Output the (x, y) coordinate of the center of the cell containing the given text.  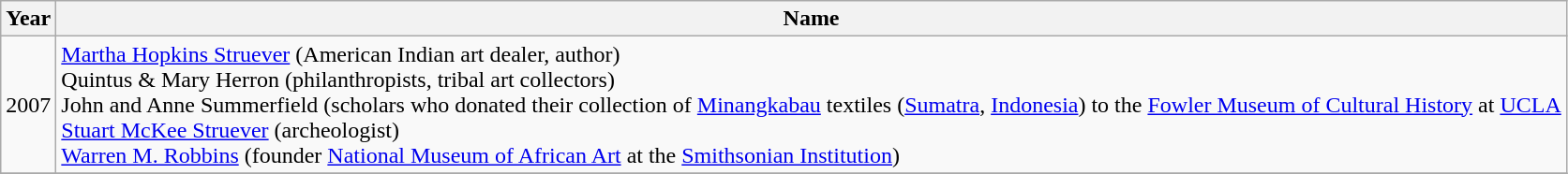
Name (812, 19)
2007 (28, 105)
Year (28, 19)
